Return the (X, Y) coordinate for the center point of the cell that contains the specified text.  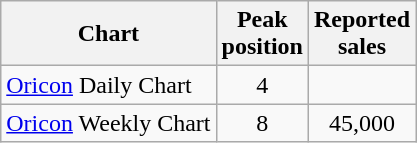
Reportedsales (362, 34)
4 (262, 85)
45,000 (362, 123)
Oricon Weekly Chart (108, 123)
Peakposition (262, 34)
Chart (108, 34)
Oricon Daily Chart (108, 85)
8 (262, 123)
